From the cell containing the given text, extract its center point as (X, Y) coordinate. 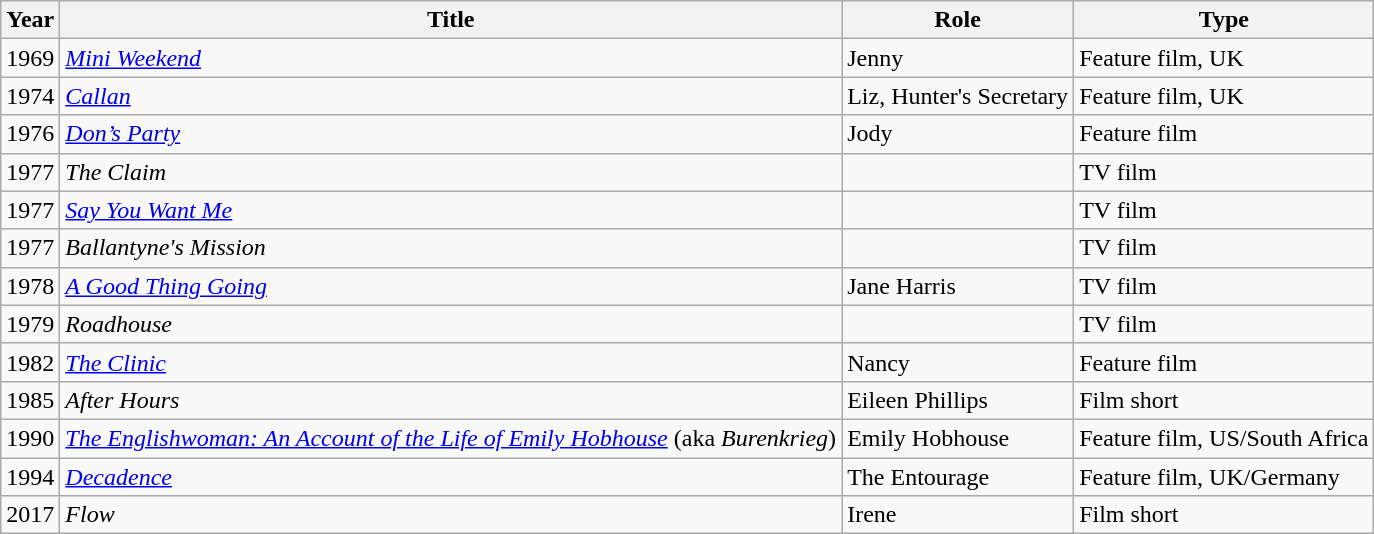
Jenny (958, 58)
Role (958, 20)
Irene (958, 515)
Title (451, 20)
1976 (30, 134)
1994 (30, 477)
2017 (30, 515)
1979 (30, 324)
A Good Thing Going (451, 286)
Mini Weekend (451, 58)
1990 (30, 438)
1982 (30, 362)
1969 (30, 58)
Feature film, US/South Africa (1224, 438)
1974 (30, 96)
Don’s Party (451, 134)
1978 (30, 286)
The Claim (451, 172)
Jody (958, 134)
After Hours (451, 400)
Ballantyne's Mission (451, 248)
Eileen Phillips (958, 400)
Roadhouse (451, 324)
The Entourage (958, 477)
Liz, Hunter's Secretary (958, 96)
Jane Harris (958, 286)
The Englishwoman: An Account of the Life of Emily Hobhouse (aka Burenkrieg) (451, 438)
Emily Hobhouse (958, 438)
Callan (451, 96)
Flow (451, 515)
Say You Want Me (451, 210)
Decadence (451, 477)
Year (30, 20)
Type (1224, 20)
1985 (30, 400)
Nancy (958, 362)
The Clinic (451, 362)
Feature film, UK/Germany (1224, 477)
